Find where the given text appears and provide that cell's center as [X, Y] coordinate. 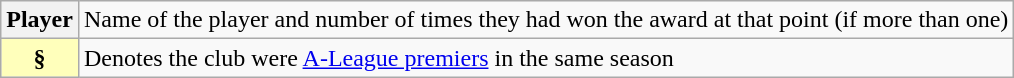
Denotes the club were A-League premiers in the same season [546, 58]
§ [40, 58]
Name of the player and number of times they had won the award at that point (if more than one) [546, 20]
Player [40, 20]
